Find where the given text appears and provide that cell's center as [X, Y] coordinate. 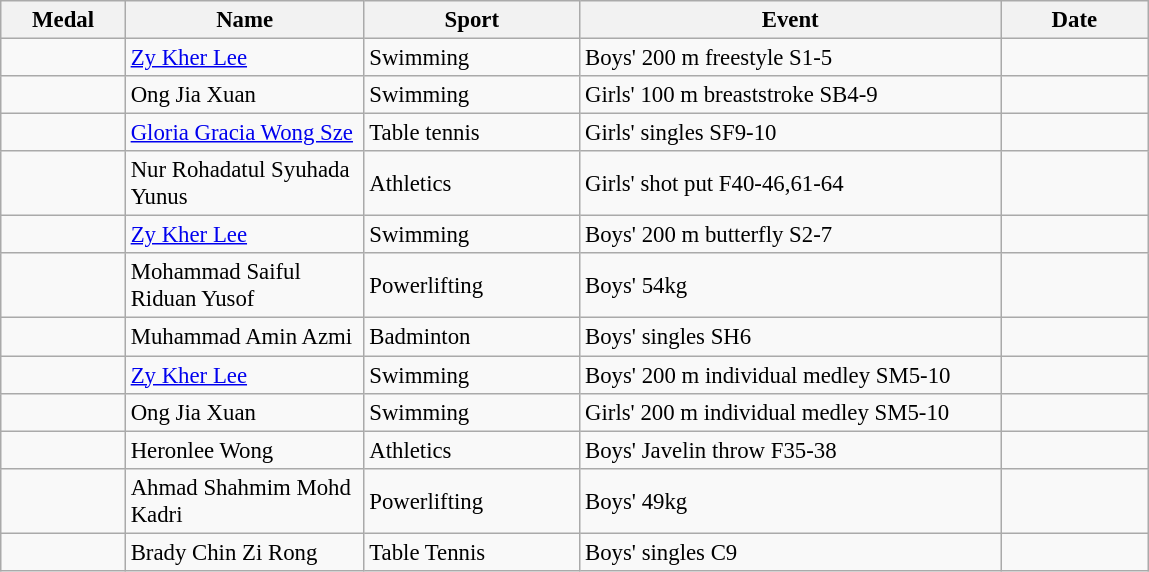
Girls' 200 m individual medley SM5-10 [790, 412]
Ahmad Shahmim Mohd Kadri [244, 500]
Gloria Gracia Wong Sze [244, 133]
Girls' shot put F40-46,61-64 [790, 184]
Badminton [472, 337]
Medal [64, 20]
Mohammad Saiful Riduan Yusof [244, 286]
Brady Chin Zi Rong [244, 552]
Boys' 200 m butterfly S2-7 [790, 235]
Boys' Javelin throw F35-38 [790, 450]
Nur Rohadatul Syuhada Yunus [244, 184]
Muhammad Amin Azmi [244, 337]
Heronlee Wong [244, 450]
Boys' singles SH6 [790, 337]
Boys' singles C9 [790, 552]
Date [1074, 20]
Table tennis [472, 133]
Boys' 54kg [790, 286]
Boys' 200 m individual medley SM5-10 [790, 375]
Boys' 49kg [790, 500]
Boys' 200 m freestyle S1-5 [790, 58]
Name [244, 20]
Event [790, 20]
Sport [472, 20]
Girls' 100 m breaststroke SB4-9 [790, 95]
Table Tennis [472, 552]
Girls' singles SF9-10 [790, 133]
